Provide the (x, y) coordinate of the cell's center where the given text is located.  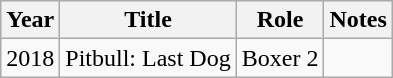
Title (148, 20)
Role (280, 20)
Pitbull: Last Dog (148, 58)
2018 (30, 58)
Year (30, 20)
Notes (358, 20)
Boxer 2 (280, 58)
